From the cell containing the given text, extract its center point as (x, y) coordinate. 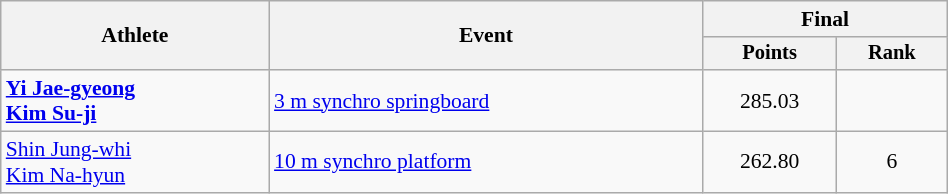
10 m synchro platform (486, 162)
Event (486, 36)
3 m synchro springboard (486, 100)
6 (892, 162)
285.03 (770, 100)
Yi Jae-gyeongKim Su-ji (135, 100)
Shin Jung-whiKim Na-hyun (135, 162)
Rank (892, 54)
Points (770, 54)
262.80 (770, 162)
Final (826, 19)
Athlete (135, 36)
